From the cell containing the given text, extract its center point as [x, y] coordinate. 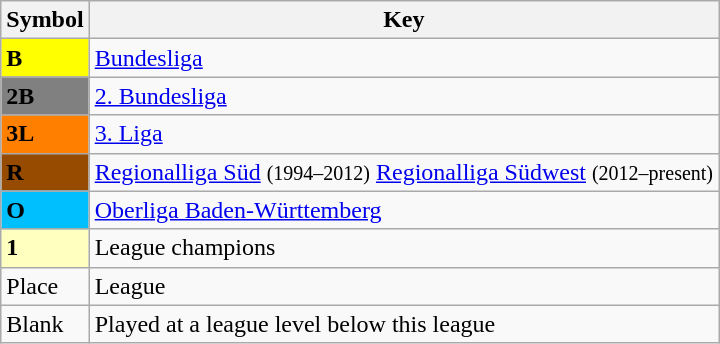
League [404, 286]
B [45, 58]
Oberliga Baden-Württemberg [404, 210]
Played at a league level below this league [404, 324]
3L [45, 134]
Blank [45, 324]
Bundesliga [404, 58]
Key [404, 20]
Regionalliga Süd (1994–2012) Regionalliga Südwest (2012–present) [404, 172]
League champions [404, 248]
2B [45, 96]
Symbol [45, 20]
Place [45, 286]
2. Bundesliga [404, 96]
R [45, 172]
1 [45, 248]
3. Liga [404, 134]
O [45, 210]
